Determine the [X, Y] coordinate at the center of the cell enclosing the given text.  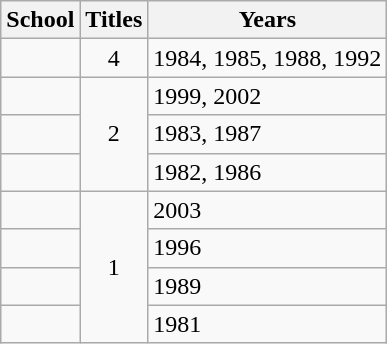
1984, 1985, 1988, 1992 [268, 58]
1 [114, 267]
Years [268, 20]
1989 [268, 286]
2003 [268, 210]
Titles [114, 20]
1996 [268, 248]
2 [114, 134]
1999, 2002 [268, 96]
School [40, 20]
1982, 1986 [268, 172]
1983, 1987 [268, 134]
1981 [268, 324]
4 [114, 58]
